Scan for the cell matching the given text and deliver its (x, y) coordinate at center. 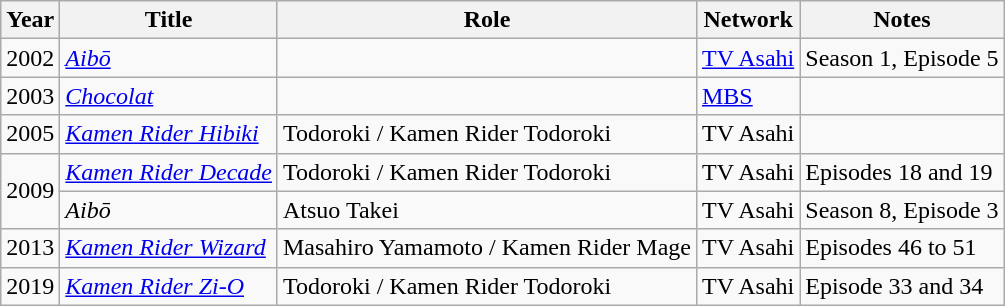
Season 8, Episode 3 (902, 210)
2003 (30, 96)
Notes (902, 20)
Kamen Rider Decade (169, 172)
2013 (30, 248)
Episodes 18 and 19 (902, 172)
Episode 33 and 34 (902, 286)
Kamen Rider Zi-O (169, 286)
2005 (30, 134)
Episodes 46 to 51 (902, 248)
Kamen Rider Hibiki (169, 134)
Kamen Rider Wizard (169, 248)
Title (169, 20)
Masahiro Yamamoto / Kamen Rider Mage (486, 248)
Role (486, 20)
2002 (30, 58)
Year (30, 20)
Chocolat (169, 96)
Atsuo Takei (486, 210)
Network (748, 20)
MBS (748, 96)
2019 (30, 286)
2009 (30, 191)
Season 1, Episode 5 (902, 58)
